For the text-containing cell, return its midpoint in (X, Y) coordinate format. 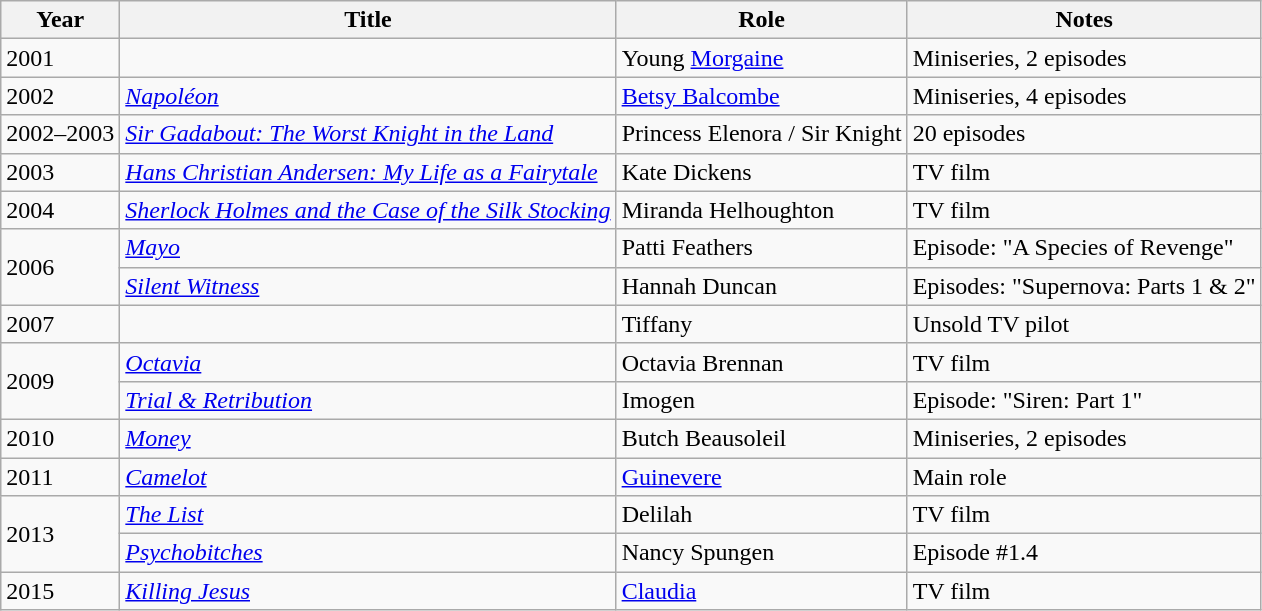
2015 (60, 591)
Mayo (368, 248)
Young Morgaine (762, 58)
20 episodes (1084, 134)
Octavia (368, 362)
2002 (60, 96)
Notes (1084, 20)
Hans Christian Andersen: My Life as a Fairytale (368, 172)
Imogen (762, 400)
Main role (1084, 477)
Princess Elenora / Sir Knight (762, 134)
Octavia Brennan (762, 362)
Camelot (368, 477)
2011 (60, 477)
Killing Jesus (368, 591)
The List (368, 515)
Betsy Balcombe (762, 96)
Delilah (762, 515)
2007 (60, 324)
Miranda Helhoughton (762, 210)
Unsold TV pilot (1084, 324)
Episode #1.4 (1084, 553)
Napoléon (368, 96)
2010 (60, 438)
Guinevere (762, 477)
Psychobitches (368, 553)
Tiffany (762, 324)
Year (60, 20)
2006 (60, 267)
Episodes: "Supernova: Parts 1 & 2" (1084, 286)
Sherlock Holmes and the Case of the Silk Stocking (368, 210)
Kate Dickens (762, 172)
Silent Witness (368, 286)
Episode: "Siren: Part 1" (1084, 400)
Nancy Spungen (762, 553)
Patti Feathers (762, 248)
Claudia (762, 591)
2013 (60, 534)
Trial & Retribution (368, 400)
2001 (60, 58)
2002–2003 (60, 134)
2003 (60, 172)
Sir Gadabout: The Worst Knight in the Land (368, 134)
Miniseries, 4 episodes (1084, 96)
Title (368, 20)
Role (762, 20)
Hannah Duncan (762, 286)
2009 (60, 381)
Money (368, 438)
Butch Beausoleil (762, 438)
Episode: "A Species of Revenge" (1084, 248)
2004 (60, 210)
